Return the (x, y) coordinate for the center point of the cell that contains the specified text.  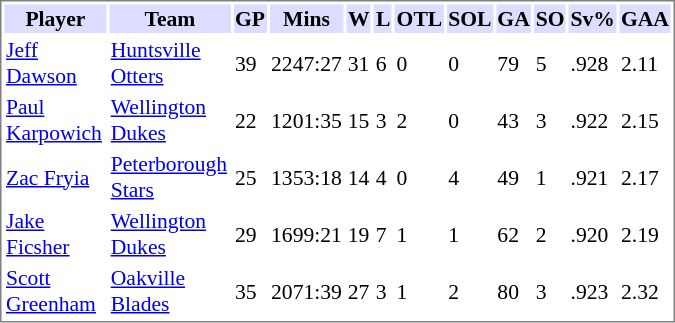
Player (55, 18)
5 (550, 63)
2.32 (644, 291)
43 (514, 120)
15 (358, 120)
OTL (420, 18)
GAA (644, 18)
25 (250, 177)
Scott Greenham (55, 291)
35 (250, 291)
GA (514, 18)
Zac Fryia (55, 177)
.922 (592, 120)
.920 (592, 234)
2071:39 (307, 291)
Peterborough Stars (170, 177)
.921 (592, 177)
L (383, 18)
GP (250, 18)
1353:18 (307, 177)
Huntsville Otters (170, 63)
Oakville Blades (170, 291)
2.19 (644, 234)
Paul Karpowich (55, 120)
2247:27 (307, 63)
14 (358, 177)
2.17 (644, 177)
Sv% (592, 18)
80 (514, 291)
Mins (307, 18)
39 (250, 63)
29 (250, 234)
22 (250, 120)
1201:35 (307, 120)
19 (358, 234)
49 (514, 177)
.923 (592, 291)
2.15 (644, 120)
SOL (470, 18)
62 (514, 234)
SO (550, 18)
79 (514, 63)
7 (383, 234)
Jake Ficsher (55, 234)
6 (383, 63)
31 (358, 63)
2.11 (644, 63)
W (358, 18)
Jeff Dawson (55, 63)
.928 (592, 63)
Team (170, 18)
27 (358, 291)
1699:21 (307, 234)
